Detect which cell encompasses the target text, then output its [X, Y] center coordinate. 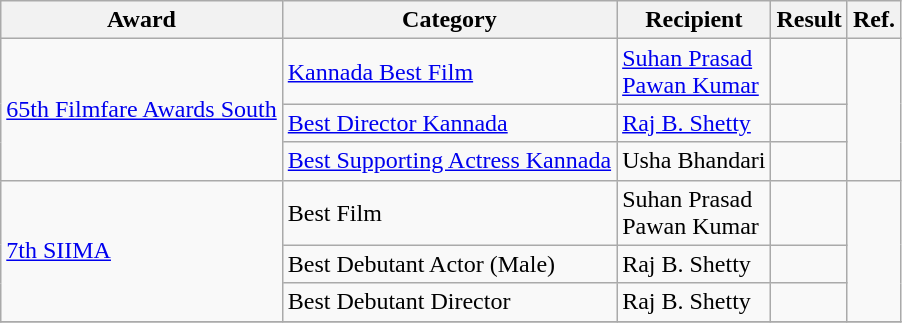
Kannada Best Film [449, 72]
Best Film [449, 212]
Best Supporting Actress Kannada [449, 161]
Result [809, 20]
7th SIIMA [142, 250]
Recipient [694, 20]
Award [142, 20]
Best Debutant Director [449, 302]
Best Director Kannada [449, 123]
Best Debutant Actor (Male) [449, 264]
65th Filmfare Awards South [142, 110]
Usha Bhandari [694, 161]
Ref. [874, 20]
Category [449, 20]
